Return (x, y) of the center of cell containing provided text 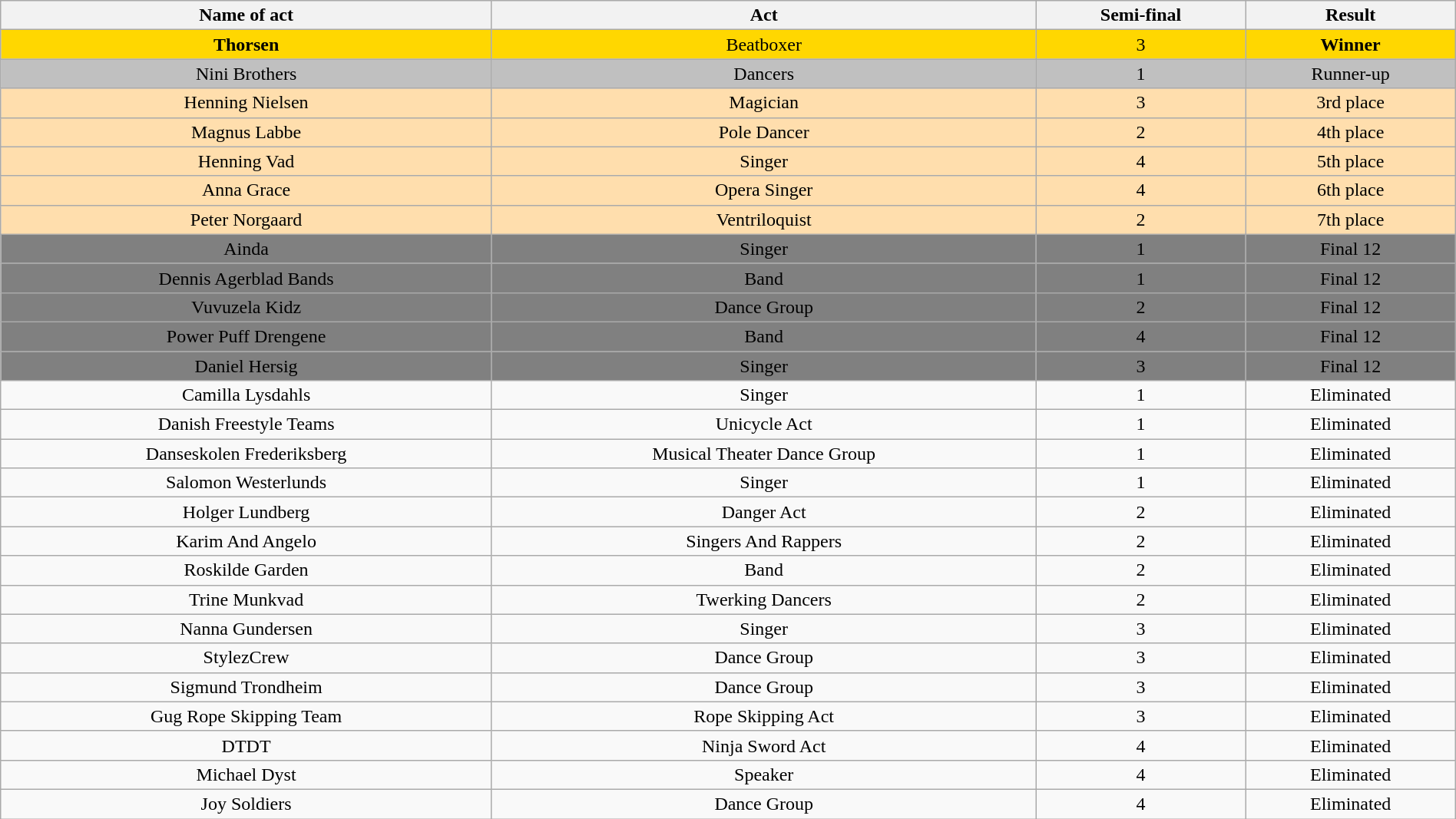
Beatboxer (763, 45)
Pole Dancer (763, 132)
Trine Munkvad (247, 599)
Michael Dyst (247, 774)
Rope Skipping Act (763, 716)
Ventriloquist (763, 220)
Roskilde Garden (247, 570)
Speaker (763, 774)
Karim And Angelo (247, 541)
Danger Act (763, 512)
Winner (1350, 45)
Ninja Sword Act (763, 745)
Runner-up (1350, 74)
Nanna Gundersen (247, 629)
Daniel Hersig (247, 366)
Henning Vad (247, 161)
Anna Grace (247, 190)
Magician (763, 103)
DTDT (247, 745)
5th place (1350, 161)
Nini Brothers (247, 74)
7th place (1350, 220)
Musical Theater Dance Group (763, 454)
StylezCrew (247, 658)
4th place (1350, 132)
Name of act (247, 15)
Danseskolen Frederiksberg (247, 454)
6th place (1350, 190)
Power Puff Drengene (247, 336)
Henning Nielsen (247, 103)
Gug Rope Skipping Team (247, 716)
3rd place (1350, 103)
Dennis Agerblad Bands (247, 278)
Dancers (763, 74)
Holger Lundberg (247, 512)
Danish Freestyle Teams (247, 424)
Camilla Lysdahls (247, 395)
Result (1350, 15)
Unicycle Act (763, 424)
Vuvuzela Kidz (247, 307)
Salomon Westerlunds (247, 483)
Ainda (247, 249)
Joy Soldiers (247, 804)
Singers And Rappers (763, 541)
Peter Norgaard (247, 220)
Sigmund Trondheim (247, 687)
Twerking Dancers (763, 599)
Opera Singer (763, 190)
Magnus Labbe (247, 132)
Thorsen (247, 45)
Semi-final (1141, 15)
Act (763, 15)
